From the cell containing the given text, extract its center point as (X, Y) coordinate. 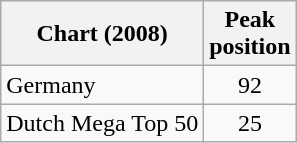
Chart (2008) (102, 34)
Peakposition (250, 34)
Dutch Mega Top 50 (102, 123)
Germany (102, 85)
25 (250, 123)
92 (250, 85)
